Identify which cell holds the provided text, then report its (x, y) central coordinate. 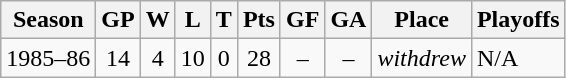
28 (258, 58)
GA (348, 20)
1985–86 (48, 58)
N/A (518, 58)
Season (48, 20)
Playoffs (518, 20)
W (158, 20)
10 (192, 58)
4 (158, 58)
14 (118, 58)
Place (422, 20)
GF (302, 20)
0 (224, 58)
T (224, 20)
L (192, 20)
Pts (258, 20)
GP (118, 20)
withdrew (422, 58)
